Capture the cell that displays the provided text and extract its (x, y) central coordinate. 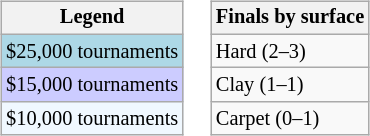
Finals by surface (290, 18)
Clay (1–1) (290, 85)
$25,000 tournaments (92, 51)
Legend (92, 18)
$10,000 tournaments (92, 119)
Hard (2–3) (290, 51)
$15,000 tournaments (92, 85)
Carpet (0–1) (290, 119)
